Output the [x, y] coordinate of the center of the cell containing the given text.  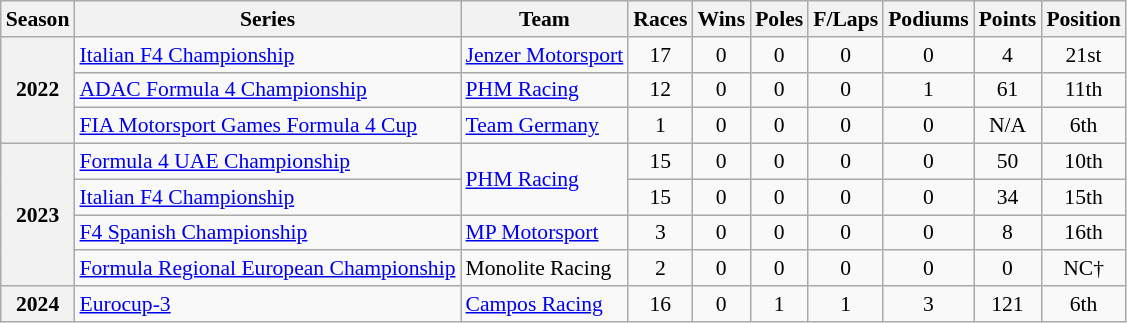
Poles [779, 19]
2024 [38, 304]
F4 Spanish Championship [267, 233]
NC† [1083, 269]
Points [1008, 19]
MP Motorsport [544, 233]
4 [1008, 55]
50 [1008, 162]
Series [267, 19]
Races [660, 19]
Monolite Racing [544, 269]
Team [544, 19]
Wins [721, 19]
121 [1008, 304]
Campos Racing [544, 304]
34 [1008, 197]
61 [1008, 90]
Jenzer Motorsport [544, 55]
12 [660, 90]
16th [1083, 233]
2023 [38, 215]
17 [660, 55]
8 [1008, 233]
N/A [1008, 126]
15th [1083, 197]
ADAC Formula 4 Championship [267, 90]
Podiums [928, 19]
2 [660, 269]
FIA Motorsport Games Formula 4 Cup [267, 126]
10th [1083, 162]
16 [660, 304]
11th [1083, 90]
21st [1083, 55]
Formula Regional European Championship [267, 269]
Position [1083, 19]
2022 [38, 90]
Team Germany [544, 126]
Season [38, 19]
Formula 4 UAE Championship [267, 162]
Eurocup-3 [267, 304]
F/Laps [846, 19]
